Determine the (x, y) coordinate at the center of the cell enclosing the given text.  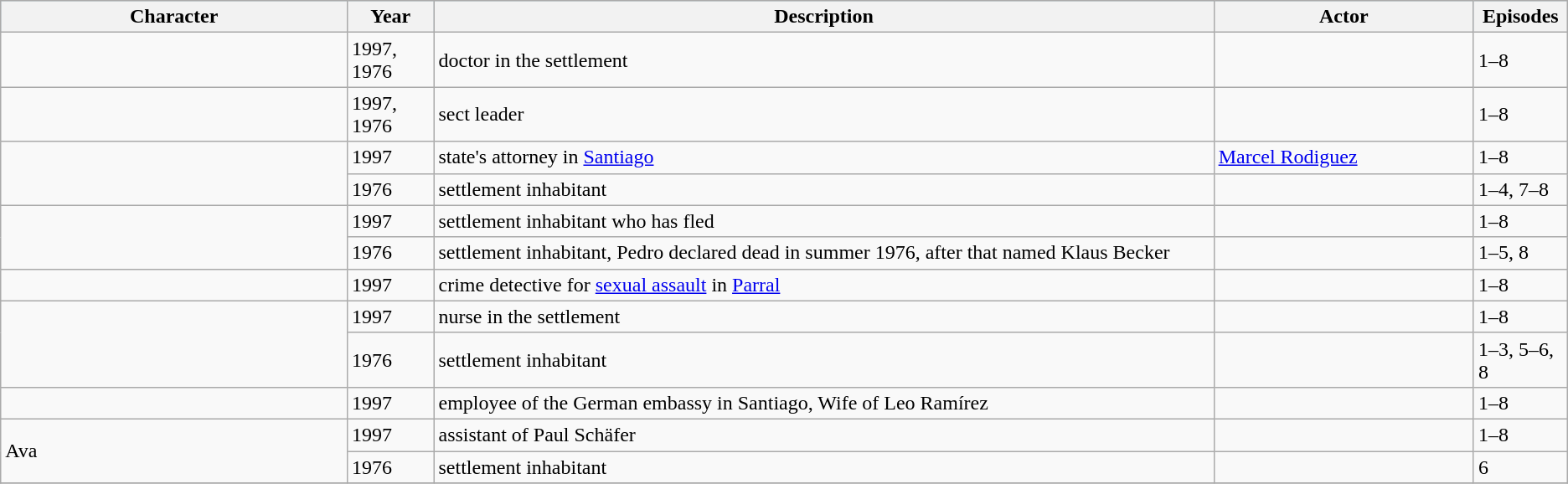
Description (824, 17)
state's attorney in Santiago (824, 157)
settlement inhabitant who has fled (824, 221)
settlement inhabitant, Pedro declared dead in summer 1976, after that named Klaus Becker (824, 253)
nurse in the settlement (824, 317)
employee of the German embassy in Santiago, Wife of Leo Ramírez (824, 403)
Episodes (1520, 17)
Character (174, 17)
assistant of Paul Schäfer (824, 435)
doctor in the settlement (824, 60)
6 (1520, 466)
1–4, 7–8 (1520, 189)
1–3, 5–6, 8 (1520, 360)
Year (390, 17)
sect leader (824, 114)
Ava (174, 451)
1–5, 8 (1520, 253)
crime detective for sexual assault in Parral (824, 285)
Marcel Rodiguez (1344, 157)
Actor (1344, 17)
